Return the (x, y) coordinate for the center point of the cell that contains the specified text.  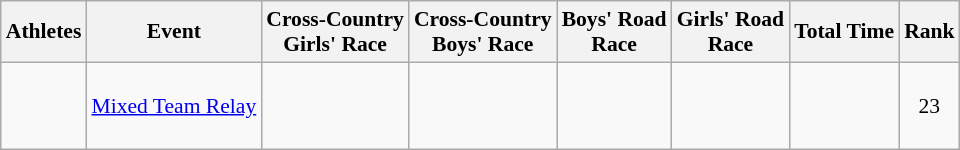
Athletes (44, 32)
23 (930, 106)
Girls' RoadRace (730, 32)
Rank (930, 32)
Event (174, 32)
Boys' RoadRace (614, 32)
Total Time (844, 32)
Cross-CountryBoys' Race (483, 32)
Mixed Team Relay (174, 106)
Cross-CountryGirls' Race (335, 32)
